From the cell containing the given text, extract its center point as (x, y) coordinate. 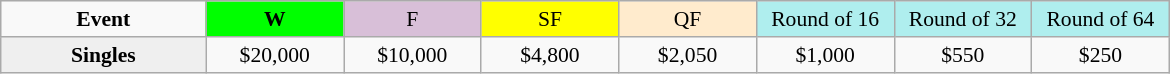
Event (104, 19)
Round of 16 (825, 19)
F (413, 19)
$550 (963, 55)
W (275, 19)
Round of 32 (963, 19)
$250 (1101, 55)
$2,050 (688, 55)
Round of 64 (1101, 19)
$1,000 (825, 55)
$20,000 (275, 55)
QF (688, 19)
$4,800 (550, 55)
Singles (104, 55)
$10,000 (413, 55)
SF (550, 19)
